Pinpoint the cell where the given text exists, returning its [x, y] midpoint coordinate. 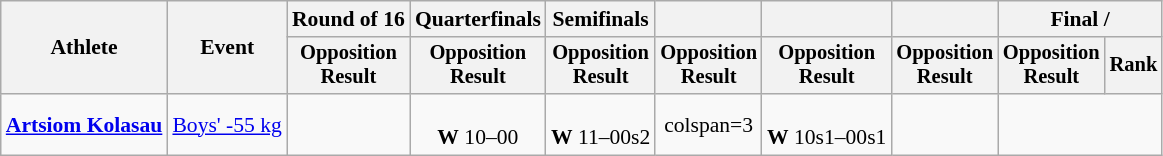
Boys' -55 kg [227, 124]
Artsiom Kolasau [84, 124]
Event [227, 48]
Round of 16 [348, 19]
Quarterfinals [478, 19]
W 11–00s2 [600, 124]
Athlete [84, 48]
W 10–00 [478, 124]
Final / [1080, 19]
W 10s1–00s1 [826, 124]
Rank [1134, 66]
colspan=3 [708, 124]
Semifinals [600, 19]
